Capture the cell that displays the provided text and extract its [x, y] central coordinate. 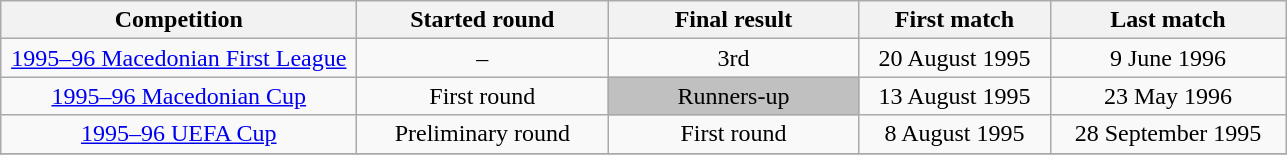
1995–96 Macedonian Cup [179, 96]
– [482, 58]
Final result [734, 20]
28 September 1995 [1168, 134]
First match [954, 20]
9 June 1996 [1168, 58]
13 August 1995 [954, 96]
Competition [179, 20]
8 August 1995 [954, 134]
Started round [482, 20]
23 May 1996 [1168, 96]
Last match [1168, 20]
Runners-up [734, 96]
3rd [734, 58]
1995–96 UEFA Cup [179, 134]
20 August 1995 [954, 58]
1995–96 Macedonian First League [179, 58]
Preliminary round [482, 134]
